Extract the [X, Y] coordinate from the center of the cell holding the provided text.  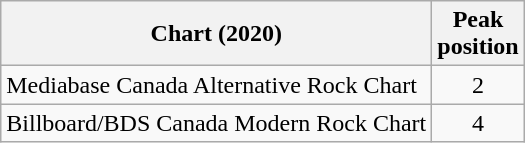
Chart (2020) [216, 34]
4 [478, 123]
Peakposition [478, 34]
2 [478, 85]
Mediabase Canada Alternative Rock Chart [216, 85]
Billboard/BDS Canada Modern Rock Chart [216, 123]
